Provide the [X, Y] coordinate of the cell's center where the given text is located.  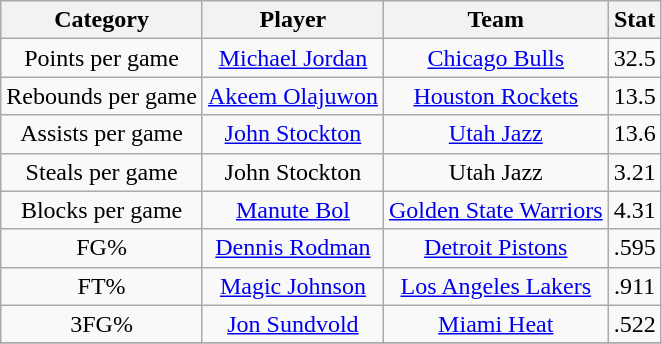
.522 [634, 324]
3.21 [634, 172]
.595 [634, 248]
13.5 [634, 96]
Manute Bol [292, 210]
FG% [102, 248]
Assists per game [102, 134]
Blocks per game [102, 210]
Steals per game [102, 172]
Golden State Warriors [496, 210]
Magic Johnson [292, 286]
Dennis Rodman [292, 248]
3FG% [102, 324]
Category [102, 20]
Houston Rockets [496, 96]
Jon Sundvold [292, 324]
Detroit Pistons [496, 248]
Points per game [102, 58]
Miami Heat [496, 324]
Los Angeles Lakers [496, 286]
Rebounds per game [102, 96]
Chicago Bulls [496, 58]
FT% [102, 286]
Player [292, 20]
Akeem Olajuwon [292, 96]
Michael Jordan [292, 58]
4.31 [634, 210]
Team [496, 20]
Stat [634, 20]
32.5 [634, 58]
13.6 [634, 134]
.911 [634, 286]
